Detect which cell encompasses the target text, then output its (x, y) center coordinate. 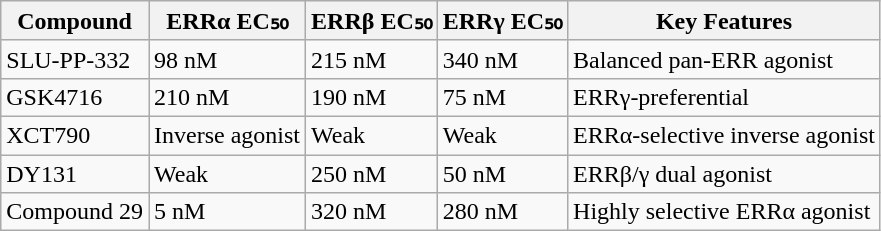
50 nM (502, 173)
75 nM (502, 97)
SLU-PP-332 (75, 59)
Compound 29 (75, 212)
340 nM (502, 59)
320 nM (372, 212)
5 nM (226, 212)
ERRα EC₅₀ (226, 21)
ERRγ EC₅₀ (502, 21)
Compound (75, 21)
ERRβ/γ dual agonist (724, 173)
DY131 (75, 173)
98 nM (226, 59)
215 nM (372, 59)
ERRα-selective inverse agonist (724, 135)
Highly selective ERRα agonist (724, 212)
ERRβ EC₅₀ (372, 21)
280 nM (502, 212)
250 nM (372, 173)
XCT790 (75, 135)
210 nM (226, 97)
190 nM (372, 97)
GSK4716 (75, 97)
ERRγ-preferential (724, 97)
Balanced pan-ERR agonist (724, 59)
Inverse agonist (226, 135)
Key Features (724, 21)
